Locate the cell with the specified text and output its (x, y) center coordinate. 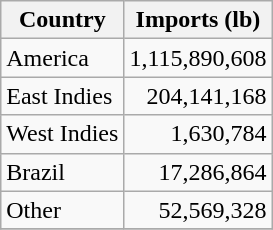
1,115,890,608 (198, 58)
Country (62, 20)
Other (62, 210)
17,286,864 (198, 172)
Brazil (62, 172)
52,569,328 (198, 210)
204,141,168 (198, 96)
1,630,784 (198, 134)
America (62, 58)
Imports (lb) (198, 20)
East Indies (62, 96)
West Indies (62, 134)
